Locate the cell with the specified text and output its [X, Y] center coordinate. 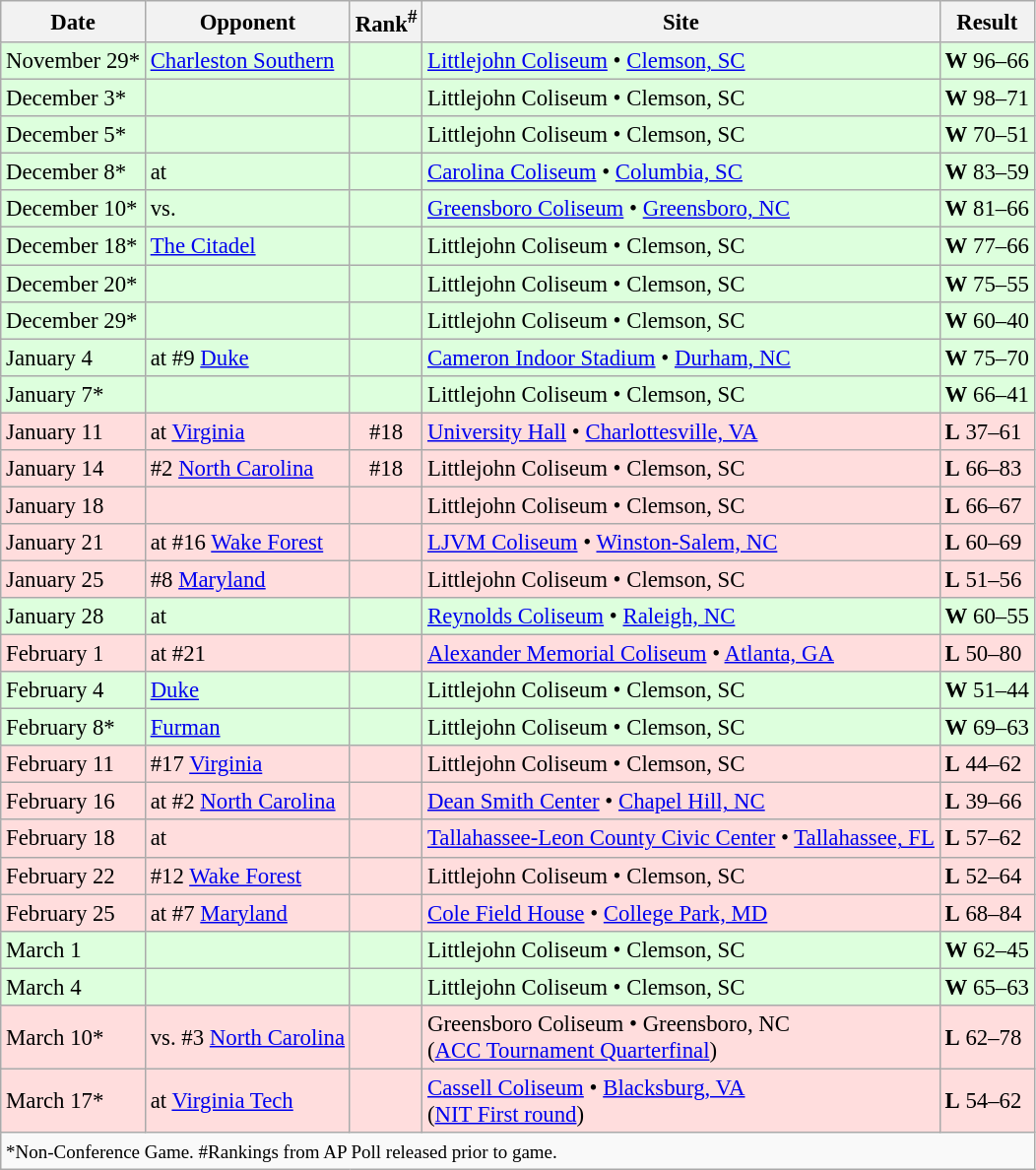
LJVM Coliseum • Winston-Salem, NC [681, 543]
March 4 [73, 987]
Duke [247, 690]
Carolina Coliseum • Columbia, SC [681, 172]
vs. #3 North Carolina [247, 1038]
W 77–66 [987, 246]
#12 Wake Forest [247, 876]
February 25 [73, 913]
#17 Virginia [247, 764]
at #9 Duke [247, 357]
at Virginia [247, 431]
December 3* [73, 98]
Tallahassee-Leon County Civic Center • Tallahassee, FL [681, 839]
#8 Maryland [247, 579]
Cassell Coliseum • Blacksburg, VA(NIT First round) [681, 1101]
W 69–63 [987, 728]
W 75–55 [987, 284]
January 25 [73, 579]
February 1 [73, 654]
November 29* [73, 61]
L 62–78 [987, 1038]
Date [73, 22]
*Non-Conference Game. #Rankings from AP Poll released prior to game. [518, 1151]
Result [987, 22]
December 8* [73, 172]
#2 North Carolina [247, 469]
December 10* [73, 210]
January 14 [73, 469]
February 11 [73, 764]
L 44–62 [987, 764]
vs. [247, 210]
W 81–66 [987, 210]
W 96–66 [987, 61]
W 70–51 [987, 135]
February 4 [73, 690]
January 11 [73, 431]
January 4 [73, 357]
at #16 Wake Forest [247, 543]
L 54–62 [987, 1101]
Furman [247, 728]
L 52–64 [987, 876]
December 18* [73, 246]
January 7* [73, 394]
Charleston Southern [247, 61]
Alexander Memorial Coliseum • Atlanta, GA [681, 654]
L 50–80 [987, 654]
February 18 [73, 839]
W 62–45 [987, 949]
February 22 [73, 876]
March 1 [73, 949]
February 8* [73, 728]
Reynolds Coliseum • Raleigh, NC [681, 617]
at Virginia Tech [247, 1101]
W 83–59 [987, 172]
L 66–67 [987, 505]
University Hall • Charlottesville, VA [681, 431]
Rank# [386, 22]
Opponent [247, 22]
Greensboro Coliseum • Greensboro, NC [681, 210]
Site [681, 22]
W 60–55 [987, 617]
December 29* [73, 320]
W 66–41 [987, 394]
L 39–66 [987, 802]
L 51–56 [987, 579]
L 66–83 [987, 469]
March 17* [73, 1101]
at #7 Maryland [247, 913]
February 16 [73, 802]
L 68–84 [987, 913]
March 10* [73, 1038]
January 28 [73, 617]
W 75–70 [987, 357]
L 57–62 [987, 839]
L 37–61 [987, 431]
W 51–44 [987, 690]
Greensboro Coliseum • Greensboro, NC(ACC Tournament Quarterfinal) [681, 1038]
W 65–63 [987, 987]
W 98–71 [987, 98]
The Citadel [247, 246]
January 18 [73, 505]
December 5* [73, 135]
Cole Field House • College Park, MD [681, 913]
Cameron Indoor Stadium • Durham, NC [681, 357]
Dean Smith Center • Chapel Hill, NC [681, 802]
L 60–69 [987, 543]
W 60–40 [987, 320]
at #2 North Carolina [247, 802]
December 20* [73, 284]
January 21 [73, 543]
at #21 [247, 654]
